Find where the given text appears and provide that cell's center as [x, y] coordinate. 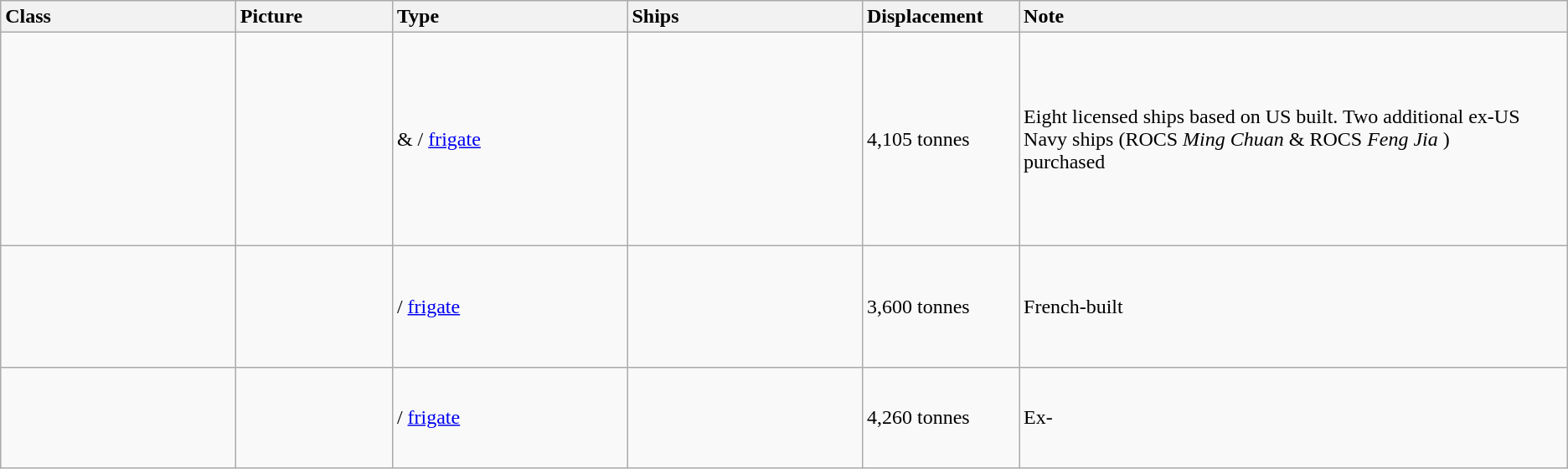
Ex- [1293, 417]
Type [509, 17]
Displacement [940, 17]
Picture [313, 17]
Note [1293, 17]
Class [119, 17]
Ships [745, 17]
French-built [1293, 307]
Eight licensed ships based on US built. Two additional ex-US Navy ships (ROCS Ming Chuan & ROCS Feng Jia )purchased [1293, 139]
3,600 tonnes [940, 307]
4,260 tonnes [940, 417]
& / frigate [509, 139]
4,105 tonnes [940, 139]
